Return [X, Y] of the center of cell containing provided text 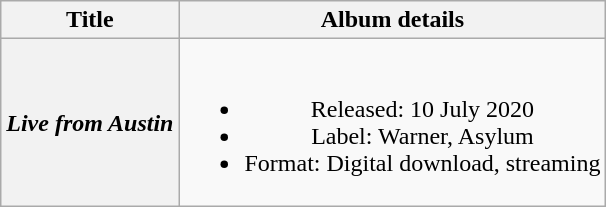
Album details [392, 20]
Live from Austin [90, 122]
Released: 10 July 2020Label: Warner, AsylumFormat: Digital download, streaming [392, 122]
Title [90, 20]
